Search for the cell housing the specified text and yield its (x, y) center coordinate. 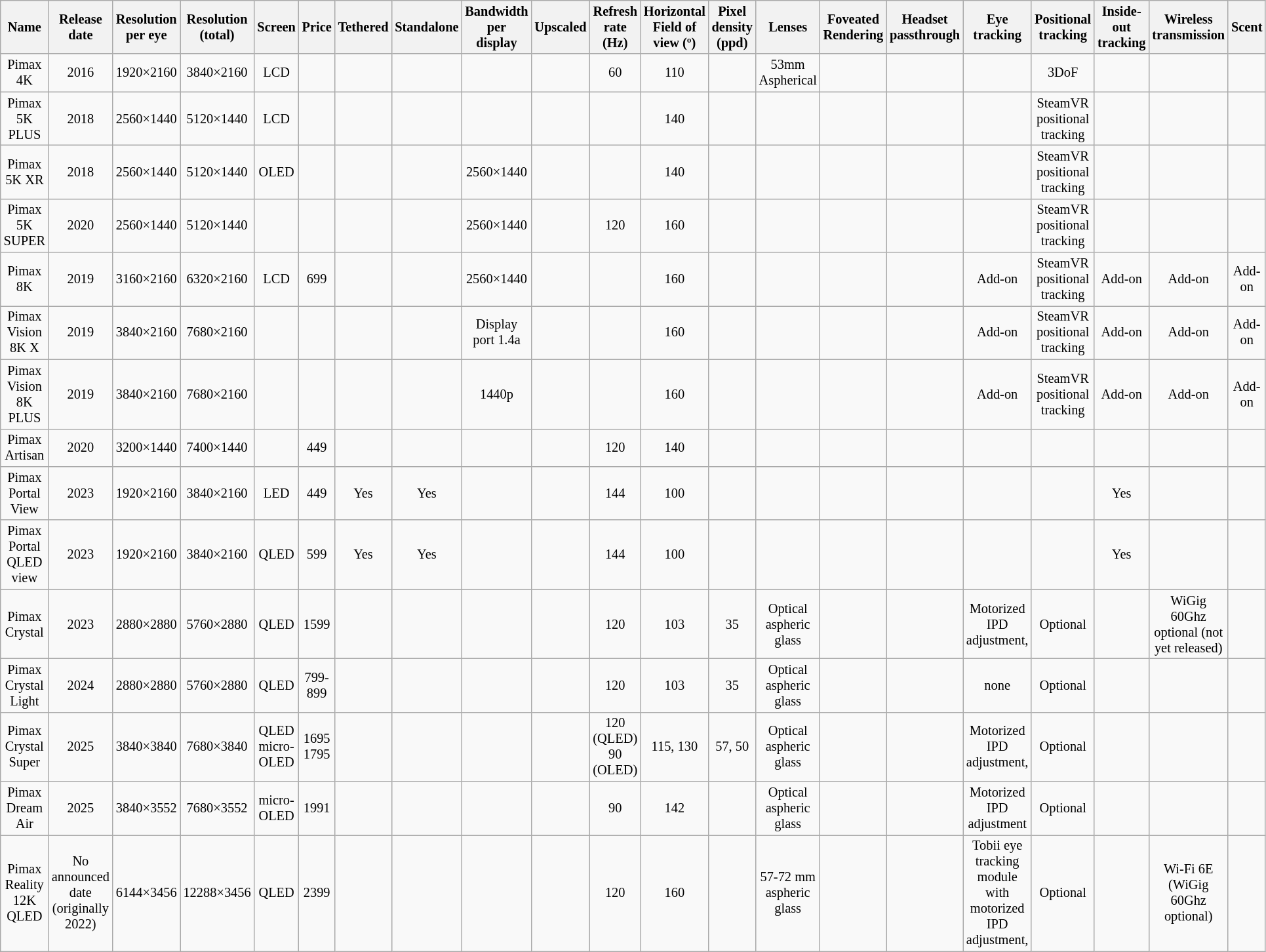
micro-OLED (277, 808)
1599 (317, 624)
Inside-out tracking (1121, 27)
142 (675, 808)
12288×3456 (218, 893)
QLEDmicro-OLED (277, 747)
2016 (81, 73)
1695 1795 (317, 747)
Bandwidth per display (496, 27)
Pimax Portal QLED view (25, 555)
none (997, 685)
No announced date (originally 2022) (81, 893)
WiGig 60Ghz optional (not yet released) (1188, 624)
Pimax 8K (25, 279)
3200×1440 (147, 448)
Scent (1247, 27)
LED (277, 493)
2399 (317, 893)
1440p (496, 394)
57, 50 (732, 747)
3DoF (1063, 73)
OLED (277, 172)
Standalone (426, 27)
1991 (317, 808)
110 (675, 73)
Release date (81, 27)
Screen (277, 27)
60 (615, 73)
Eye tracking (997, 27)
Display port 1.4a (496, 332)
Wi-Fi 6E (WiGig 60Ghz optional) (1188, 893)
53mm Aspherical (788, 73)
7680×3840 (218, 747)
Pimax Crystal (25, 624)
7680×3552 (218, 808)
Pimax 5K PLUS (25, 119)
699 (317, 279)
Pimax Portal View (25, 493)
Pimax Vision 8K X (25, 332)
Positional tracking (1063, 27)
Name (25, 27)
Pimax Crystal Super (25, 747)
120 (QLED)90 (OLED) (615, 747)
Motorized IPD adjustment (997, 808)
Pimax Artisan (25, 448)
115, 130 (675, 747)
3840×3552 (147, 808)
799-899 (317, 685)
599 (317, 555)
Lenses (788, 27)
Resolution (total) (218, 27)
57-72 mm aspheric glass (788, 893)
6144×3456 (147, 893)
Pimax Crystal Light (25, 685)
7400×1440 (218, 448)
90 (615, 808)
Wireless transmission (1188, 27)
Horizontal Field of view (º) (675, 27)
Headset passthrough (924, 27)
Foveated Rendering (854, 27)
Tobii eye tracking module with motorized IPD adjustment, (997, 893)
3160×2160 (147, 279)
6320×2160 (218, 279)
Refresh rate (Hz) (615, 27)
Pimax 5K XR (25, 172)
Pixel density (ppd) (732, 27)
Pimax 5K SUPER (25, 226)
Resolution per eye (147, 27)
Pimax 4K (25, 73)
Upscaled (560, 27)
3840×3840 (147, 747)
Pimax Vision 8K PLUS (25, 394)
Price (317, 27)
Pimax Dream Air (25, 808)
Tethered (363, 27)
Pimax Reality 12K QLED (25, 893)
2024 (81, 685)
